Identify which cell holds the provided text, then report its (X, Y) central coordinate. 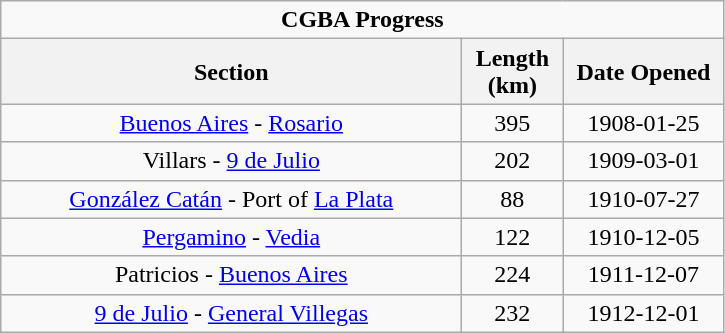
232 (512, 313)
Patricios - Buenos Aires (232, 275)
122 (512, 237)
González Catán - Port of La Plata (232, 199)
Section (232, 72)
CGBA Progress (362, 20)
1910-12-05 (644, 237)
1912-12-01 (644, 313)
Length (km) (512, 72)
1908-01-25 (644, 123)
1911-12-07 (644, 275)
224 (512, 275)
9 de Julio - General Villegas (232, 313)
1909-03-01 (644, 161)
Pergamino - Vedia (232, 237)
395 (512, 123)
1910-07-27 (644, 199)
Villars - 9 de Julio (232, 161)
Buenos Aires - Rosario (232, 123)
Date Opened (644, 72)
88 (512, 199)
202 (512, 161)
